Return (x, y) of the center of cell containing provided text 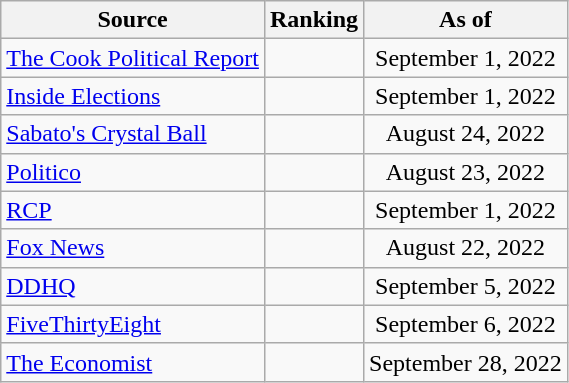
September 6, 2022 (466, 324)
Fox News (133, 248)
Sabato's Crystal Ball (133, 134)
September 5, 2022 (466, 286)
DDHQ (133, 286)
Inside Elections (133, 96)
August 24, 2022 (466, 134)
September 28, 2022 (466, 362)
Politico (133, 172)
FiveThirtyEight (133, 324)
August 22, 2022 (466, 248)
August 23, 2022 (466, 172)
The Cook Political Report (133, 58)
RCP (133, 210)
The Economist (133, 362)
Ranking (314, 20)
Source (133, 20)
As of (466, 20)
